Search for the cell housing the specified text and yield its (x, y) center coordinate. 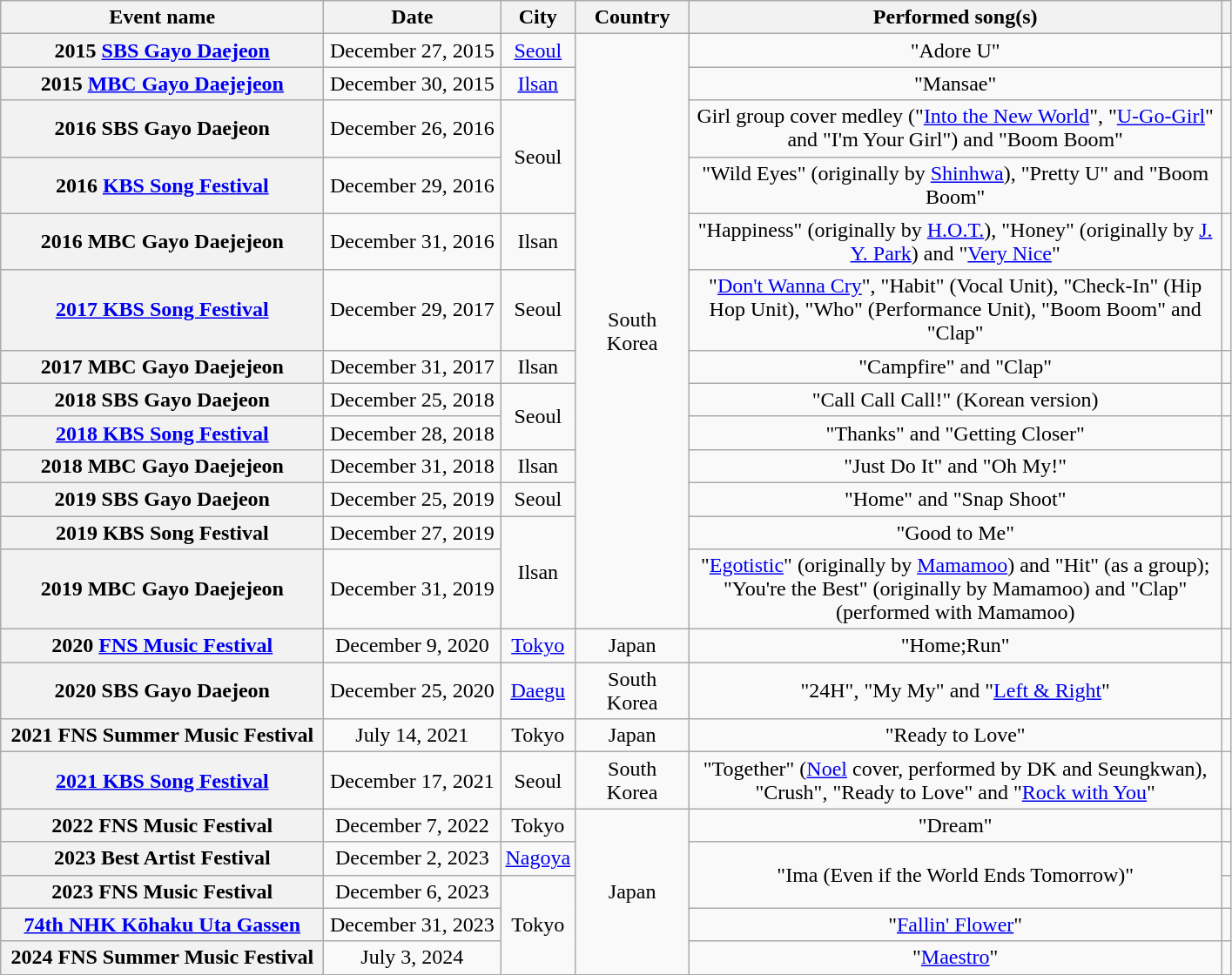
December 31, 2023 (413, 925)
Nagoya (538, 858)
2023 Best Artist Festival (162, 858)
December 2, 2023 (413, 858)
2022 FNS Music Festival (162, 825)
"Ima (Even if the World Ends Tomorrow)" (956, 875)
2017 MBC Gayo Daejejeon (162, 366)
2024 FNS Summer Music Festival (162, 958)
"Mansae" (956, 84)
2021 KBS Song Festival (162, 780)
"Home" and "Snap Shoot" (956, 499)
"Good to Me" (956, 532)
2018 KBS Song Festival (162, 433)
2021 FNS Summer Music Festival (162, 736)
2019 SBS Gayo Daejeon (162, 499)
December 29, 2017 (413, 310)
December 31, 2017 (413, 366)
December 27, 2015 (413, 50)
"Fallin' Flower" (956, 925)
December 25, 2018 (413, 400)
"Thanks" and "Getting Closer" (956, 433)
December 25, 2019 (413, 499)
December 30, 2015 (413, 84)
December 31, 2016 (413, 242)
"Just Do It" and "Oh My!" (956, 466)
"Campfire" and "Clap" (956, 366)
December 28, 2018 (413, 433)
"Wild Eyes" (originally by Shinhwa), "Pretty U" and "Boom Boom" (956, 185)
74th NHK Kōhaku Uta Gassen (162, 925)
"Together" (Noel cover, performed by DK and Seungkwan), "Crush", "Ready to Love" and "Rock with You" (956, 780)
2017 KBS Song Festival (162, 310)
2018 SBS Gayo Daejeon (162, 400)
July 14, 2021 (413, 736)
2016 MBC Gayo Daejejeon (162, 242)
"Dream" (956, 825)
"Adore U" (956, 50)
July 3, 2024 (413, 958)
"Don't Wanna Cry", "Habit" (Vocal Unit), "Check-In" (Hip Hop Unit), "Who" (Performance Unit), "Boom Boom" and "Clap" (956, 310)
December 27, 2019 (413, 532)
December 31, 2018 (413, 466)
December 25, 2020 (413, 691)
"Ready to Love" (956, 736)
December 29, 2016 (413, 185)
December 6, 2023 (413, 891)
"Maestro" (956, 958)
2015 SBS Gayo Daejeon (162, 50)
2015 MBC Gayo Daejejeon (162, 84)
December 31, 2019 (413, 589)
Girl group cover medley ("Into the New World", "U-Go-Girl" and "I'm Your Girl") and "Boom Boom" (956, 129)
Event name (162, 17)
December 17, 2021 (413, 780)
City (538, 17)
2018 MBC Gayo Daejejeon (162, 466)
2019 KBS Song Festival (162, 532)
2016 SBS Gayo Daejeon (162, 129)
2019 MBC Gayo Daejejeon (162, 589)
Daegu (538, 691)
December 9, 2020 (413, 646)
"24H", "My My" and "Left & Right" (956, 691)
December 7, 2022 (413, 825)
Performed song(s) (956, 17)
"Egotistic" (originally by Mamamoo) and "Hit" (as a group); "You're the Best" (originally by Mamamoo) and "Clap" (performed with Mamamoo) (956, 589)
2020 SBS Gayo Daejeon (162, 691)
2023 FNS Music Festival (162, 891)
Country (632, 17)
2020 FNS Music Festival (162, 646)
December 26, 2016 (413, 129)
"Happiness" (originally by H.O.T.), "Honey" (originally by J. Y. Park) and "Very Nice" (956, 242)
2016 KBS Song Festival (162, 185)
Date (413, 17)
"Call Call Call!" (Korean version) (956, 400)
"Home;Run" (956, 646)
